Determine the [x, y] coordinate at the center of the cell enclosing the given text.  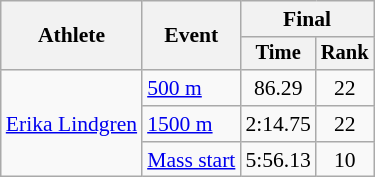
Final [306, 19]
Erika Lindgren [72, 124]
2:14.75 [278, 124]
Time [278, 54]
Rank [345, 54]
Athlete [72, 36]
86.29 [278, 88]
Event [191, 36]
500 m [191, 88]
1500 m [191, 124]
